Determine the [x, y] coordinate at the center of the cell enclosing the given text.  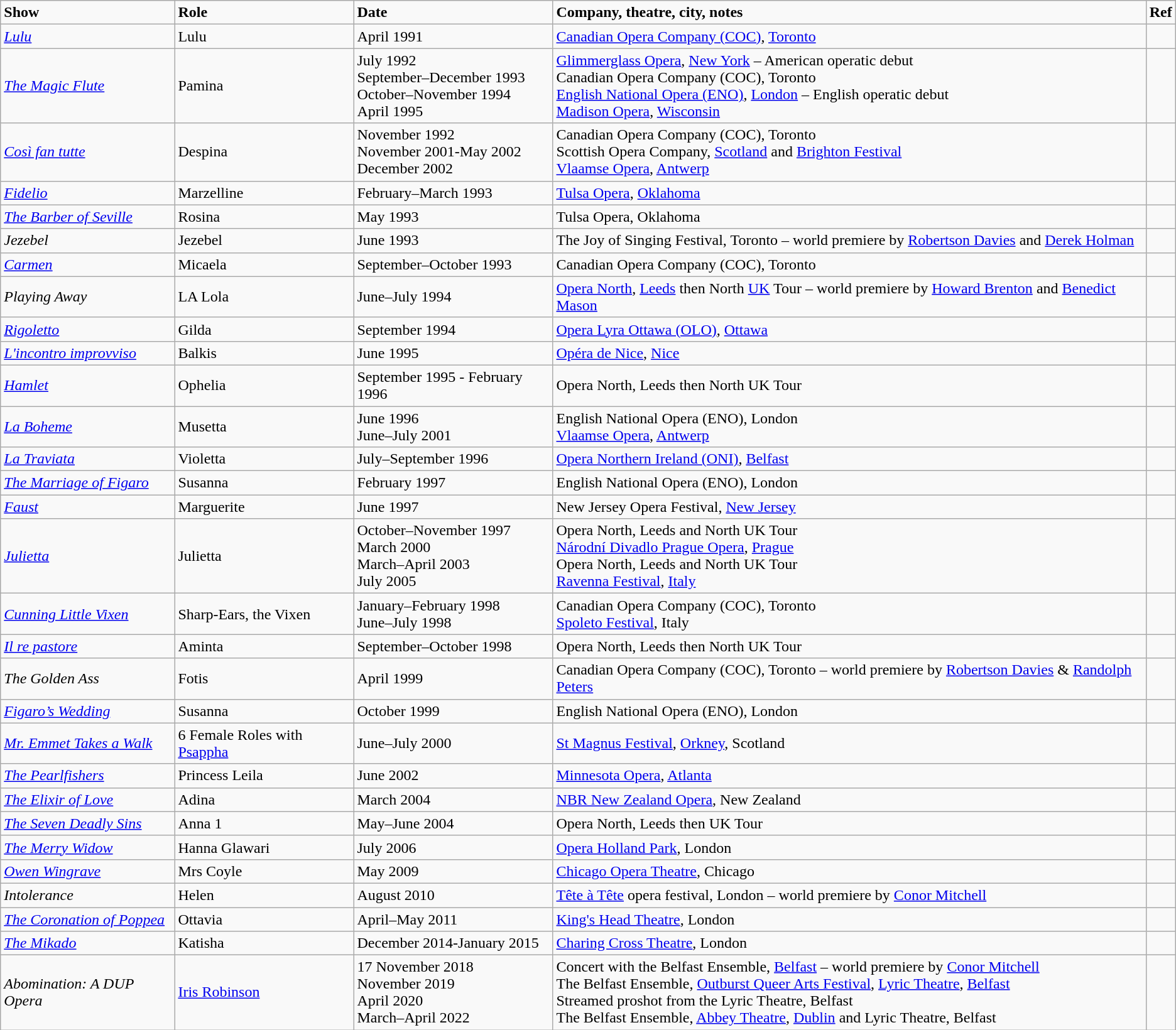
Fotis [264, 678]
Tête à Tête opera festival, London – world premiere by Conor Mitchell [849, 895]
The Seven Deadly Sins [88, 823]
Katisha [264, 943]
Opera North, Leeds and North UK TourNárodní Divadlo Prague Opera, PragueOpera North, Leeds and North UK TourRavenna Festival, Italy [849, 556]
June 1995 [454, 353]
September–October 1993 [454, 264]
Faust [88, 507]
La Traviata [88, 459]
Mrs Coyle [264, 871]
September 1994 [454, 329]
June–July 1994 [454, 296]
Cunning Little Vixen [88, 614]
Princess Leila [264, 776]
April 1991 [454, 36]
May 2009 [454, 871]
June–July 2000 [454, 744]
Opera North, Leeds then UK Tour [849, 823]
L'incontro improvviso [88, 353]
Balkis [264, 353]
Ref [1161, 13]
Micaela [264, 264]
Mr. Emmet Takes a Walk [88, 744]
Abomination: A DUP Opera [88, 992]
Gilda [264, 329]
English National Opera (ENO), LondonVlaamse Opera, Antwerp [849, 426]
Ophelia [264, 386]
Charing Cross Theatre, London [849, 943]
December 2014-January 2015 [454, 943]
Hamlet [88, 386]
The Barber of Seville [88, 217]
Intolerance [88, 895]
August 2010 [454, 895]
Company, theatre, city, notes [849, 13]
La Boheme [88, 426]
Musetta [264, 426]
July 2006 [454, 847]
LA Lola [264, 296]
May 1993 [454, 217]
Hanna Glawari [264, 847]
The Marriage of Figaro [88, 483]
Aminta [264, 646]
The Pearlfishers [88, 776]
July 1992September–December 1993October–November 1994April 1995 [454, 85]
February–March 1993 [454, 193]
Sharp-Ears, the Vixen [264, 614]
November 1992November 2001-May 2002December 2002 [454, 152]
Opera Northern Ireland (ONI), Belfast [849, 459]
Ottavia [264, 919]
Rosina [264, 217]
June 2002 [454, 776]
Despina [264, 152]
Opera North, Leeds then North UK Tour – world premiere by Howard Brenton and Benedict Mason [849, 296]
Il re pastore [88, 646]
May–June 2004 [454, 823]
June 1993 [454, 241]
Opera Lyra Ottawa (OLO), Ottawa [849, 329]
September–October 1998 [454, 646]
April–May 2011 [454, 919]
The Joy of Singing Festival, Toronto – world premiere by Robertson Davies and Derek Holman [849, 241]
Canadian Opera Company (COC), TorontoSpoleto Festival, Italy [849, 614]
Opera Holland Park, London [849, 847]
Carmen [88, 264]
New Jersey Opera Festival, New Jersey [849, 507]
January–February 1998June–July 1998 [454, 614]
6 Female Roles with Psappha [264, 744]
February 1997 [454, 483]
The Merry Widow [88, 847]
Marguerite [264, 507]
The Mikado [88, 943]
June 1996June–July 2001 [454, 426]
Show [88, 13]
St Magnus Festival, Orkney, Scotland [849, 744]
July–September 1996 [454, 459]
Figaro’s Wedding [88, 711]
Così fan tutte [88, 152]
King's Head Theatre, London [849, 919]
Adina [264, 800]
Canadian Opera Company (COC), Toronto – world premiere by Robertson Davies & Randolph Peters [849, 678]
Minnesota Opera, Atlanta [849, 776]
Chicago Opera Theatre, Chicago [849, 871]
Role [264, 13]
The Elixir of Love [88, 800]
April 1999 [454, 678]
Date [454, 13]
Anna 1 [264, 823]
Iris Robinson [264, 992]
The Coronation of Poppea [88, 919]
June 1997 [454, 507]
Rigoletto [88, 329]
Violetta [264, 459]
Pamina [264, 85]
The Golden Ass [88, 678]
The Magic Flute [88, 85]
October 1999 [454, 711]
Marzelline [264, 193]
Canadian Opera Company (COC), TorontoScottish Opera Company, Scotland and Brighton FestivalVlaamse Opera, Antwerp [849, 152]
October–November 1997March 2000March–April 2003July 2005 [454, 556]
17 November 2018November 2019April 2020March–April 2022 [454, 992]
March 2004 [454, 800]
Owen Wingrave [88, 871]
Helen [264, 895]
Fidelio [88, 193]
September 1995 - February 1996 [454, 386]
Playing Away [88, 296]
Opéra de Nice, Nice [849, 353]
NBR New Zealand Opera, New Zealand [849, 800]
